Output the (X, Y) coordinate of the center of the cell containing the given text.  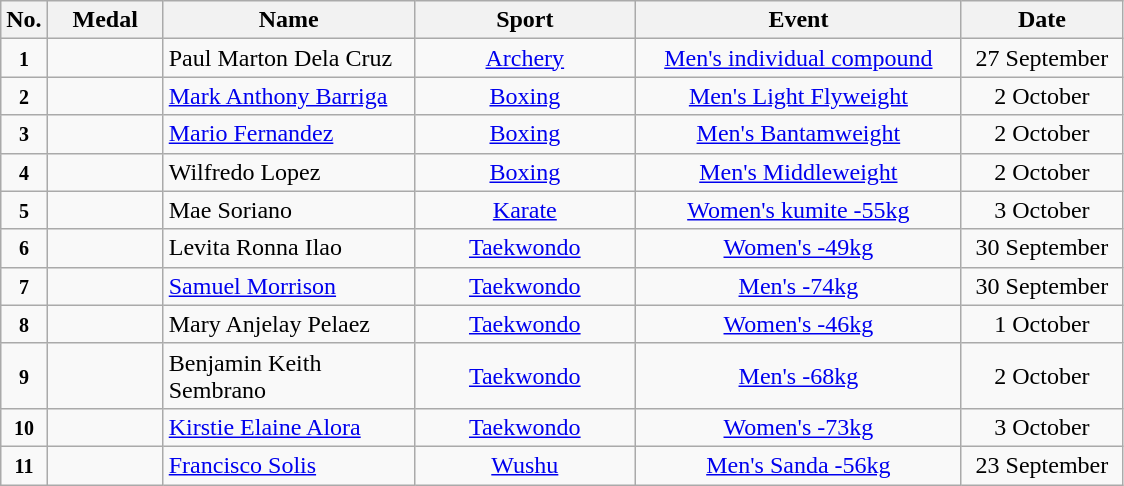
Paul Marton Dela Cruz (288, 58)
6 (24, 248)
Name (288, 20)
Benjamin Keith Sembrano (288, 376)
Mae Soriano (288, 210)
Men's Middleweight (798, 172)
Women's -46kg (798, 324)
8 (24, 324)
Men's individual compound (798, 58)
1 October (1042, 324)
Women's -49kg (798, 248)
4 (24, 172)
Women's kumite -55kg (798, 210)
Karate (524, 210)
Kirstie Elaine Alora (288, 427)
5 (24, 210)
10 (24, 427)
Men's Light Flyweight (798, 96)
Men's -68kg (798, 376)
Mario Fernandez (288, 134)
2 (24, 96)
Francisco Solis (288, 465)
Men's Bantamweight (798, 134)
Archery (524, 58)
Date (1042, 20)
Event (798, 20)
Mary Anjelay Pelaez (288, 324)
Men's -74kg (798, 286)
Sport (524, 20)
23 September (1042, 465)
9 (24, 376)
11 (24, 465)
Women's -73kg (798, 427)
Wushu (524, 465)
Medal (105, 20)
No. (24, 20)
27 September (1042, 58)
Wilfredo Lopez (288, 172)
Samuel Morrison (288, 286)
Men's Sanda -56kg (798, 465)
3 (24, 134)
1 (24, 58)
Levita Ronna Ilao (288, 248)
Mark Anthony Barriga (288, 96)
7 (24, 286)
